Extract the (x, y) coordinate from the center of the cell holding the provided text.  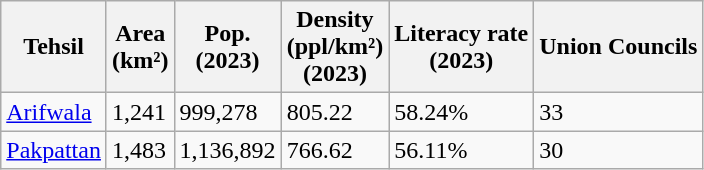
1,483 (140, 150)
56.11% (462, 150)
33 (618, 112)
Density(ppl/km²)(2023) (335, 47)
Tehsil (54, 47)
58.24% (462, 112)
1,136,892 (228, 150)
Pakpattan (54, 150)
Area(km²) (140, 47)
Arifwala (54, 112)
Pop.(2023) (228, 47)
Literacy rate(2023) (462, 47)
30 (618, 150)
805.22 (335, 112)
Union Councils (618, 47)
1,241 (140, 112)
766.62 (335, 150)
999,278 (228, 112)
